Determine the [X, Y] coordinate at the center of the cell enclosing the given text.  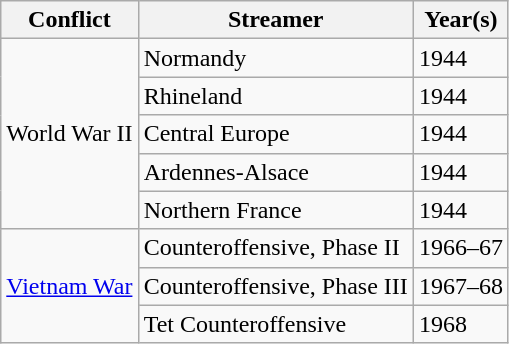
Rhineland [276, 96]
Normandy [276, 58]
Conflict [70, 20]
1967–68 [460, 286]
Counteroffensive, Phase III [276, 286]
Year(s) [460, 20]
Vietnam War [70, 286]
Northern France [276, 210]
Counteroffensive, Phase II [276, 248]
Streamer [276, 20]
Tet Counteroffensive [276, 324]
World War II [70, 134]
Central Europe [276, 134]
1968 [460, 324]
Ardennes-Alsace [276, 172]
1966–67 [460, 248]
